Extract the [X, Y] coordinate from the center of the cell holding the provided text.  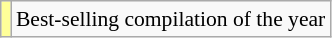
Best-selling compilation of the year [170, 19]
